Identify which cell holds the provided text, then report its [x, y] central coordinate. 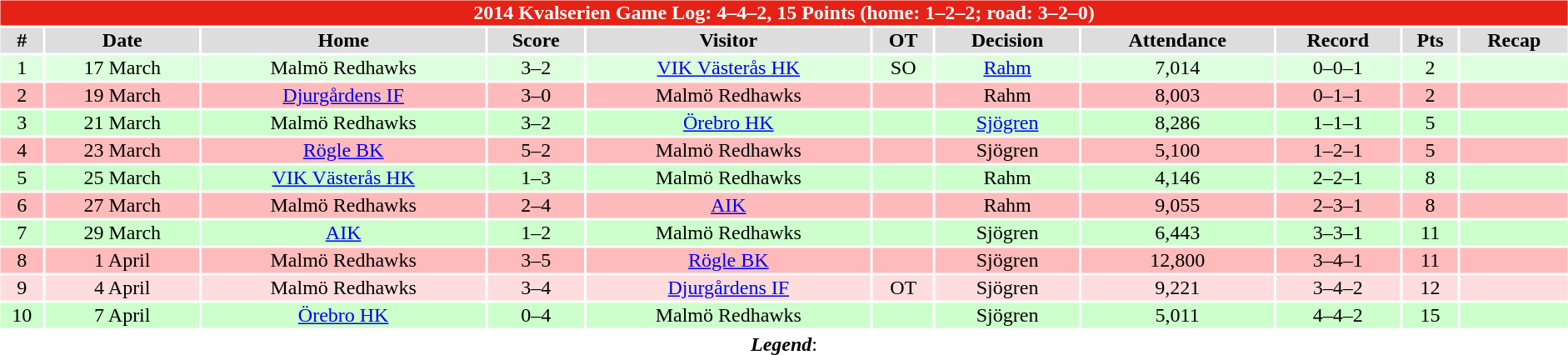
4,146 [1177, 177]
0–4 [537, 316]
1–3 [537, 177]
4 April [122, 287]
3–5 [537, 261]
Recap [1514, 41]
2–3–1 [1338, 206]
Pts [1430, 41]
25 March [122, 177]
12 [1430, 287]
Attendance [1177, 41]
4 [22, 151]
Home [343, 41]
7 [22, 232]
19 March [122, 96]
SO [903, 67]
21 March [122, 122]
29 March [122, 232]
1–2–1 [1338, 151]
Score [537, 41]
5,100 [1177, 151]
7 April [122, 316]
8,003 [1177, 96]
3–0 [537, 96]
12,800 [1177, 261]
1–1–1 [1338, 122]
Decision [1007, 41]
1 April [122, 261]
3–4 [537, 287]
0–0–1 [1338, 67]
27 March [122, 206]
9,055 [1177, 206]
2–2–1 [1338, 177]
Date [122, 41]
23 March [122, 151]
9 [22, 287]
10 [22, 316]
Visitor [728, 41]
15 [1430, 316]
5,011 [1177, 316]
3–3–1 [1338, 232]
3–4–1 [1338, 261]
7,014 [1177, 67]
17 March [122, 67]
8,286 [1177, 122]
2014 Kvalserien Game Log: 4–4–2, 15 Points (home: 1–2–2; road: 3–2–0) [783, 12]
6,443 [1177, 232]
3–4–2 [1338, 287]
5–2 [537, 151]
1 [22, 67]
3 [22, 122]
1–2 [537, 232]
2–4 [537, 206]
4–4–2 [1338, 316]
6 [22, 206]
# [22, 41]
Record [1338, 41]
0–1–1 [1338, 96]
9,221 [1177, 287]
